Provide the [x, y] coordinate of the cell's center where the given text is located.  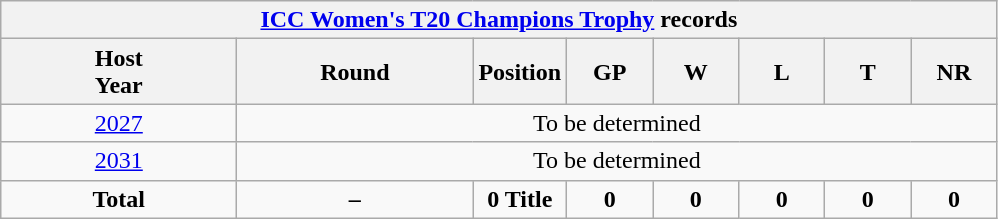
HostYear [119, 72]
0 Title [520, 199]
T [868, 72]
Round [355, 72]
2031 [119, 161]
– [355, 199]
ICC Women's T20 Champions Trophy records [499, 20]
NR [954, 72]
W [696, 72]
Total [119, 199]
Position [520, 72]
2027 [119, 123]
GP [610, 72]
L [782, 72]
